Determine the [X, Y] coordinate at the center of the cell enclosing the given text.  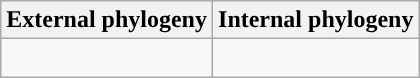
Internal phylogeny [316, 20]
External phylogeny [107, 20]
